Return the (x, y) coordinate for the center point of the cell that contains the specified text.  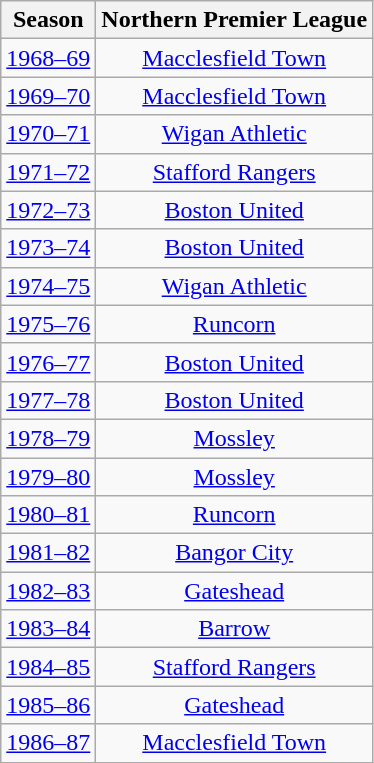
1975–76 (48, 324)
1972–73 (48, 210)
1980–81 (48, 515)
1984–85 (48, 667)
1978–79 (48, 438)
1977–78 (48, 400)
1971–72 (48, 172)
1982–83 (48, 591)
1973–74 (48, 248)
1983–84 (48, 629)
1981–82 (48, 553)
1968–69 (48, 58)
1969–70 (48, 96)
1976–77 (48, 362)
1985–86 (48, 705)
Barrow (234, 629)
1970–71 (48, 134)
Season (48, 20)
1974–75 (48, 286)
Northern Premier League (234, 20)
Bangor City (234, 553)
1986–87 (48, 743)
1979–80 (48, 477)
